Detect which cell encompasses the target text, then output its [x, y] center coordinate. 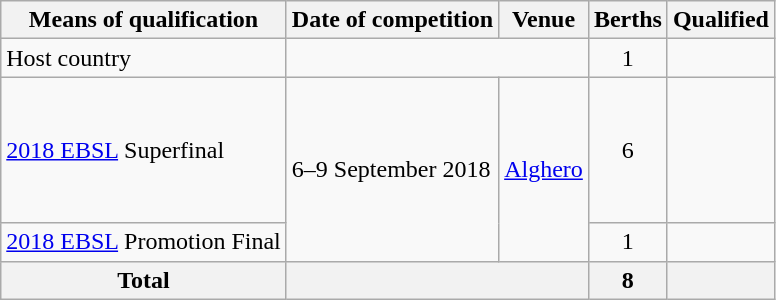
2018 EBSL Superfinal [144, 150]
6 [628, 150]
Qualified [720, 20]
Date of competition [392, 20]
Means of qualification [144, 20]
Total [144, 280]
Venue [544, 20]
6–9 September 2018 [392, 169]
8 [628, 280]
Berths [628, 20]
Host country [144, 58]
Alghero [544, 169]
2018 EBSL Promotion Final [144, 242]
